Detect which cell encompasses the target text, then output its [X, Y] center coordinate. 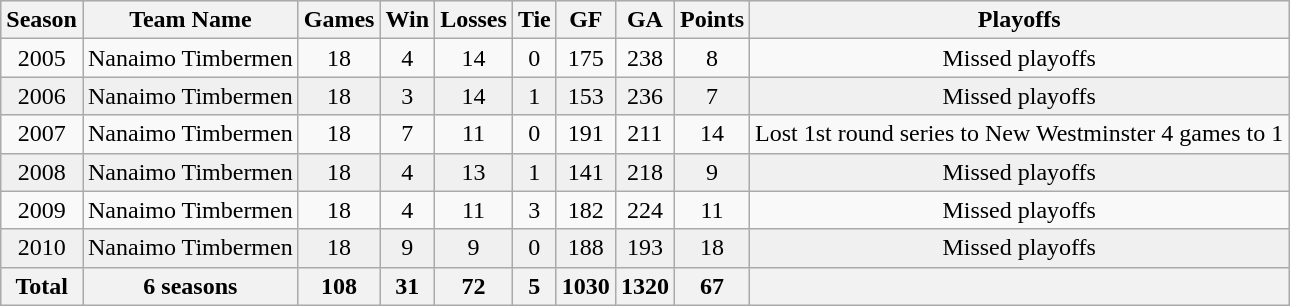
2007 [42, 134]
72 [474, 286]
Tie [534, 20]
2005 [42, 58]
GF [586, 20]
224 [644, 210]
1030 [586, 286]
Games [339, 20]
188 [586, 248]
Lost 1st round series to New Westminster 4 games to 1 [1020, 134]
236 [644, 96]
175 [586, 58]
8 [712, 58]
2006 [42, 96]
108 [339, 286]
182 [586, 210]
6 seasons [190, 286]
Total [42, 286]
193 [644, 248]
13 [474, 172]
Season [42, 20]
Win [408, 20]
Team Name [190, 20]
141 [586, 172]
238 [644, 58]
1320 [644, 286]
31 [408, 286]
211 [644, 134]
5 [534, 286]
191 [586, 134]
67 [712, 286]
2010 [42, 248]
153 [586, 96]
Losses [474, 20]
2009 [42, 210]
GA [644, 20]
2008 [42, 172]
Points [712, 20]
Playoffs [1020, 20]
218 [644, 172]
